Identify which cell holds the provided text, then report its [x, y] central coordinate. 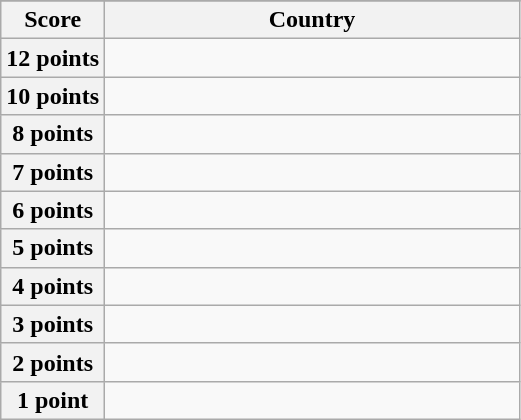
5 points [53, 248]
7 points [53, 172]
1 point [53, 400]
12 points [53, 58]
8 points [53, 134]
2 points [53, 362]
Country [312, 20]
10 points [53, 96]
4 points [53, 286]
Score [53, 20]
6 points [53, 210]
3 points [53, 324]
